Output the [x, y] coordinate of the center of the cell containing the given text.  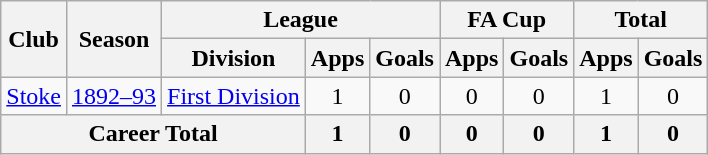
Stoke [34, 96]
Season [114, 39]
Club [34, 39]
League [301, 20]
FA Cup [507, 20]
Division [234, 58]
1892–93 [114, 96]
Career Total [154, 134]
Total [641, 20]
First Division [234, 96]
